Detect which cell encompasses the target text, then output its [x, y] center coordinate. 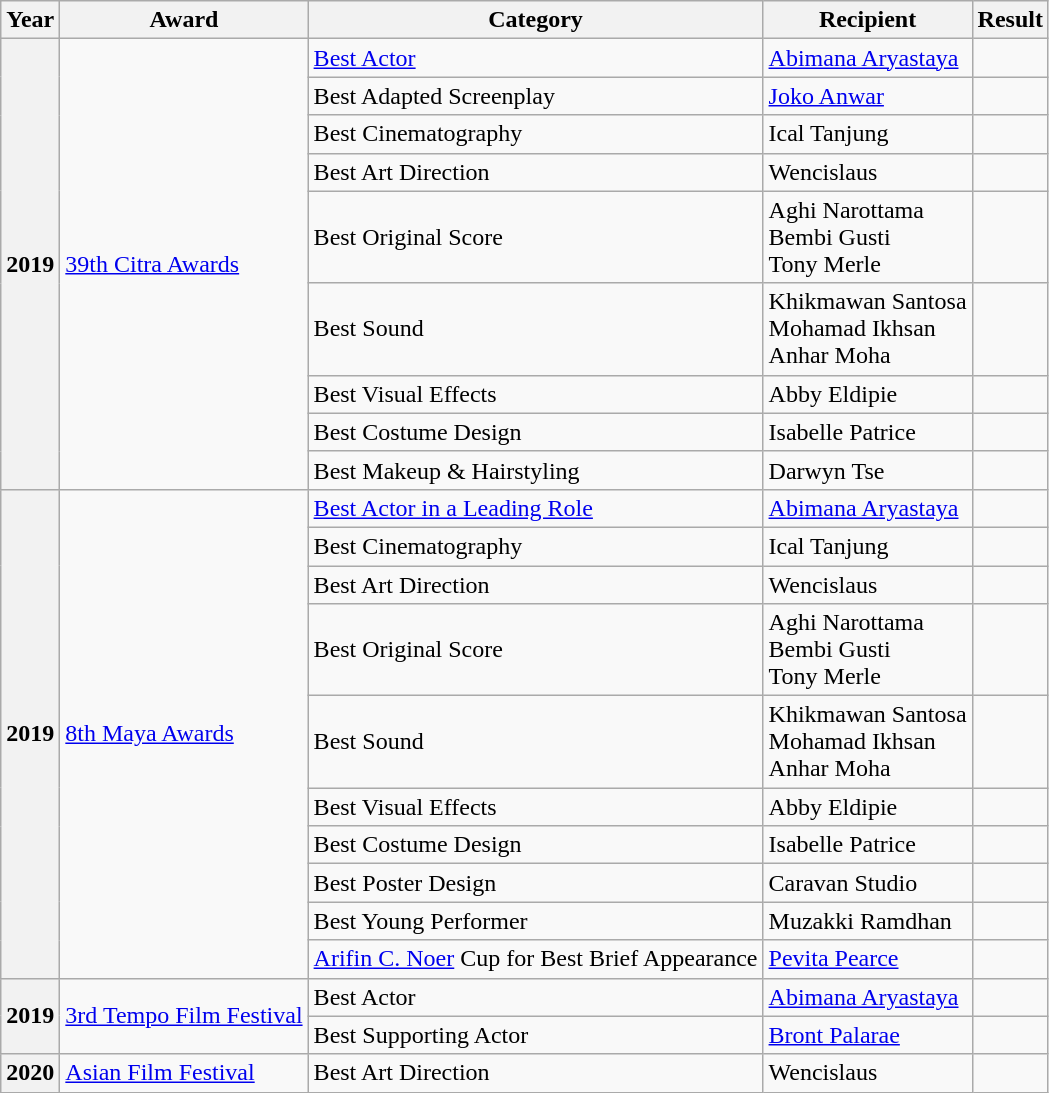
Arifin C. Noer Cup for Best Brief Appearance [536, 959]
Best Makeup & Hairstyling [536, 470]
39th Citra Awards [184, 264]
Best Poster Design [536, 883]
Recipient [868, 20]
Caravan Studio [868, 883]
Darwyn Tse [868, 470]
Asian Film Festival [184, 1073]
Category [536, 20]
Muzakki Ramdhan [868, 921]
Best Actor in a Leading Role [536, 508]
Year [30, 20]
Best Adapted Screenplay [536, 96]
Result [1010, 20]
Joko Anwar [868, 96]
Bront Palarae [868, 1035]
8th Maya Awards [184, 734]
2020 [30, 1073]
Pevita Pearce [868, 959]
Best Supporting Actor [536, 1035]
Best Young Performer [536, 921]
3rd Tempo Film Festival [184, 1016]
Award [184, 20]
